Identify which cell holds the provided text, then report its (x, y) central coordinate. 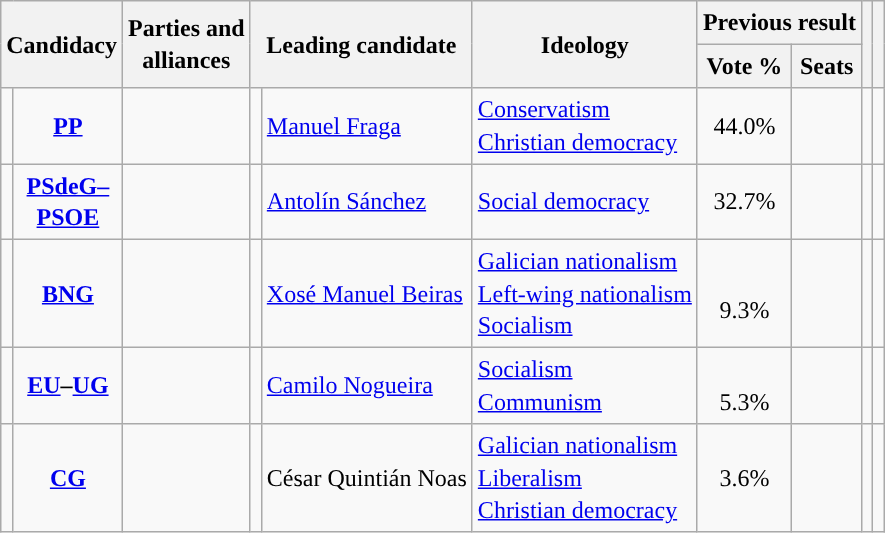
BNG (68, 293)
PP (68, 126)
Candidacy (62, 44)
SocialismCommunism (584, 386)
5.3% (744, 386)
9.3% (744, 293)
Parties andalliances (187, 44)
Manuel Fraga (366, 126)
Previous result (779, 22)
Leading candidate (361, 44)
ConservatismChristian democracy (584, 126)
Social democracy (584, 202)
PSdeG–PSOE (68, 202)
Galician nationalismLeft-wing nationalismSocialism (584, 293)
CG (68, 477)
3.6% (744, 477)
Camilo Nogueira (366, 386)
Ideology (584, 44)
Seats (827, 66)
32.7% (744, 202)
Antolín Sánchez (366, 202)
Xosé Manuel Beiras (366, 293)
EU–UG (68, 386)
44.0% (744, 126)
Vote % (744, 66)
Galician nationalismLiberalismChristian democracy (584, 477)
César Quintián Noas (366, 477)
